Return the [X, Y] coordinate for the center point of the cell that contains the specified text.  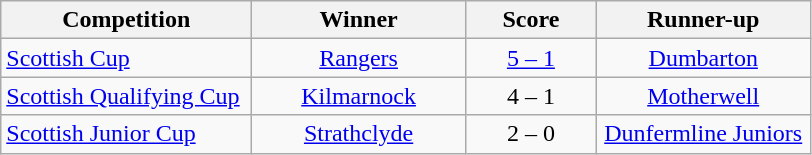
Kilmarnock [359, 96]
2 – 0 [530, 134]
Score [530, 20]
Runner-up [703, 20]
Scottish Junior Cup [126, 134]
Scottish Cup [126, 58]
Strathclyde [359, 134]
Dumbarton [703, 58]
Dunfermline Juniors [703, 134]
5 – 1 [530, 58]
Competition [126, 20]
Motherwell [703, 96]
4 – 1 [530, 96]
Winner [359, 20]
Rangers [359, 58]
Scottish Qualifying Cup [126, 96]
